Extract the [X, Y] coordinate from the center of the cell holding the provided text.  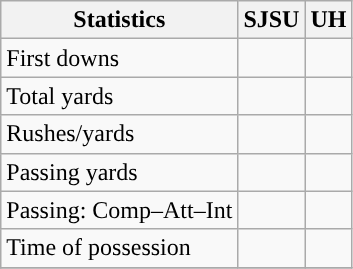
UH [328, 20]
Statistics [120, 20]
Time of possession [120, 248]
SJSU [272, 20]
First downs [120, 58]
Passing: Comp–Att–Int [120, 210]
Total yards [120, 96]
Passing yards [120, 172]
Rushes/yards [120, 134]
